Scan for the cell matching the given text and deliver its (X, Y) coordinate at center. 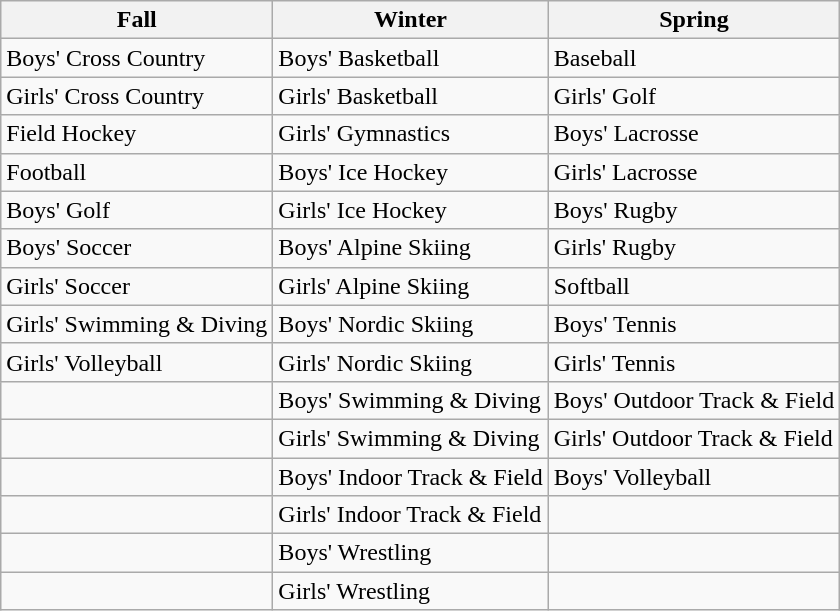
Girls' Ice Hockey (410, 210)
Baseball (694, 58)
Boys' Basketball (410, 58)
Boys' Indoor Track & Field (410, 477)
Boys' Nordic Skiing (410, 324)
Girls' Gymnastics (410, 134)
Girls' Outdoor Track & Field (694, 438)
Girls' Lacrosse (694, 172)
Girls' Nordic Skiing (410, 362)
Boys' Ice Hockey (410, 172)
Girls' Rugby (694, 248)
Boys' Golf (137, 210)
Boys' Alpine Skiing (410, 248)
Boys' Swimming & Diving (410, 400)
Girls' Basketball (410, 96)
Girls' Alpine Skiing (410, 286)
Girls' Tennis (694, 362)
Boys' Wrestling (410, 553)
Girls' Soccer (137, 286)
Boys' Soccer (137, 248)
Spring (694, 20)
Football (137, 172)
Winter (410, 20)
Girls' Indoor Track & Field (410, 515)
Softball (694, 286)
Girls' Golf (694, 96)
Boys' Cross Country (137, 58)
Boys' Volleyball (694, 477)
Girls' Wrestling (410, 591)
Boys' Tennis (694, 324)
Boys' Outdoor Track & Field (694, 400)
Field Hockey (137, 134)
Girls' Cross Country (137, 96)
Boys' Rugby (694, 210)
Girls' Volleyball (137, 362)
Boys' Lacrosse (694, 134)
Fall (137, 20)
